Determine the (x, y) coordinate at the center of the cell enclosing the given text.  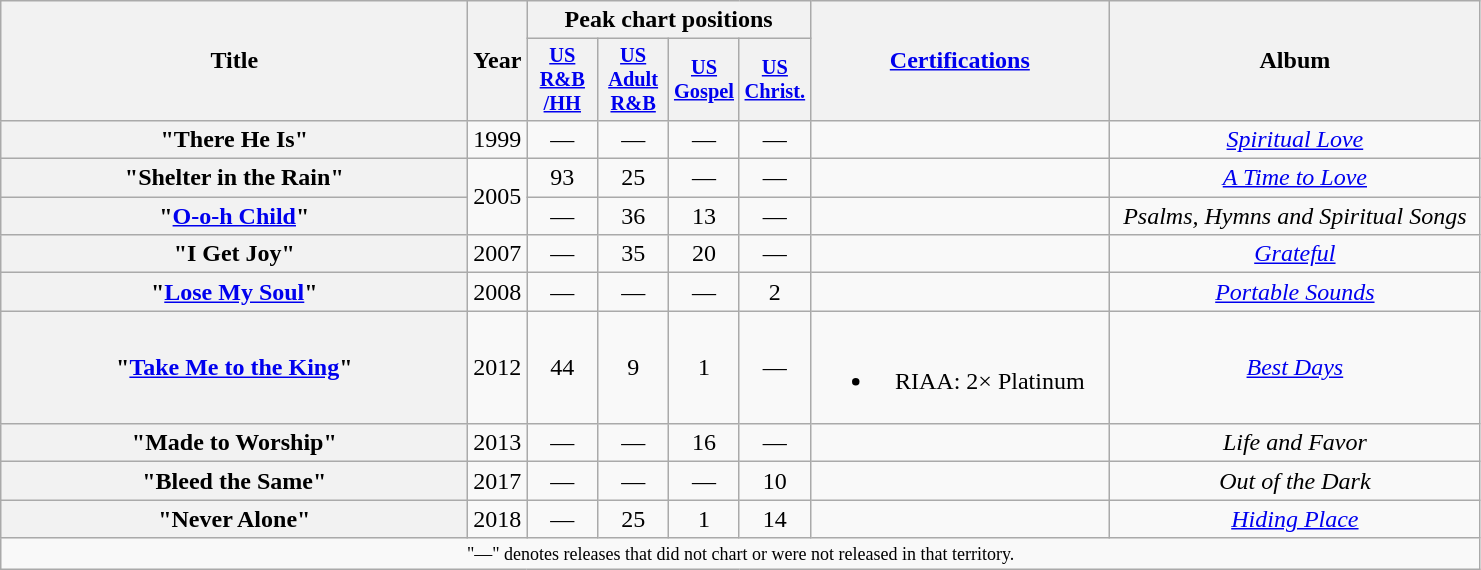
35 (634, 254)
10 (774, 481)
Album (1294, 61)
Life and Favor (1294, 443)
Portable Sounds (1294, 292)
"I Get Joy" (234, 254)
14 (774, 519)
Title (234, 61)
Spiritual Love (1294, 139)
2 (774, 292)
Year (498, 61)
USAdultR&B (634, 80)
2008 (498, 292)
"—" denotes releases that did not chart or were not released in that territory. (741, 554)
Best Days (1294, 368)
44 (562, 368)
USR&B/HH (562, 80)
9 (634, 368)
2012 (498, 368)
2007 (498, 254)
"Never Alone" (234, 519)
"Lose My Soul" (234, 292)
"Made to Worship" (234, 443)
2013 (498, 443)
2005 (498, 197)
Hiding Place (1294, 519)
"O-o-h Child" (234, 216)
1999 (498, 139)
Peak chart positions (668, 20)
USChrist. (774, 80)
2018 (498, 519)
2017 (498, 481)
Out of the Dark (1294, 481)
"Bleed the Same" (234, 481)
36 (634, 216)
A Time to Love (1294, 178)
93 (562, 178)
RIAA: 2× Platinum (960, 368)
16 (704, 443)
Grateful (1294, 254)
USGospel (704, 80)
Certifications (960, 61)
"There He Is" (234, 139)
13 (704, 216)
"Take Me to the King" (234, 368)
"Shelter in the Rain" (234, 178)
Psalms, Hymns and Spiritual Songs (1294, 216)
20 (704, 254)
